Determine the [X, Y] coordinate at the center of the cell enclosing the given text.  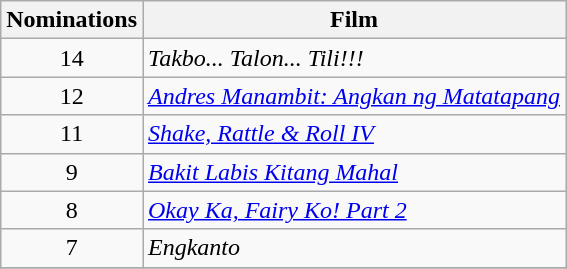
Okay Ka, Fairy Ko! Part 2 [354, 210]
Shake, Rattle & Roll IV [354, 134]
8 [72, 210]
9 [72, 172]
Engkanto [354, 248]
14 [72, 58]
12 [72, 96]
Film [354, 20]
Takbo... Talon... Tili!!! [354, 58]
Nominations [72, 20]
7 [72, 248]
11 [72, 134]
Andres Manambit: Angkan ng Matatapang [354, 96]
Bakit Labis Kitang Mahal [354, 172]
